Pinpoint the cell where the given text exists, returning its [X, Y] midpoint coordinate. 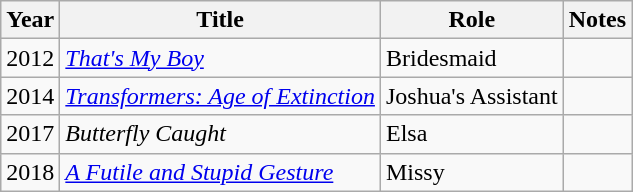
Role [472, 20]
Year [30, 20]
Elsa [472, 134]
2014 [30, 96]
That's My Boy [220, 58]
2017 [30, 134]
Butterfly Caught [220, 134]
Transformers: Age of Extinction [220, 96]
Joshua's Assistant [472, 96]
2018 [30, 172]
2012 [30, 58]
Missy [472, 172]
Notes [597, 20]
Title [220, 20]
Bridesmaid [472, 58]
A Futile and Stupid Gesture [220, 172]
